Output the [x, y] coordinate of the center of the cell containing the given text.  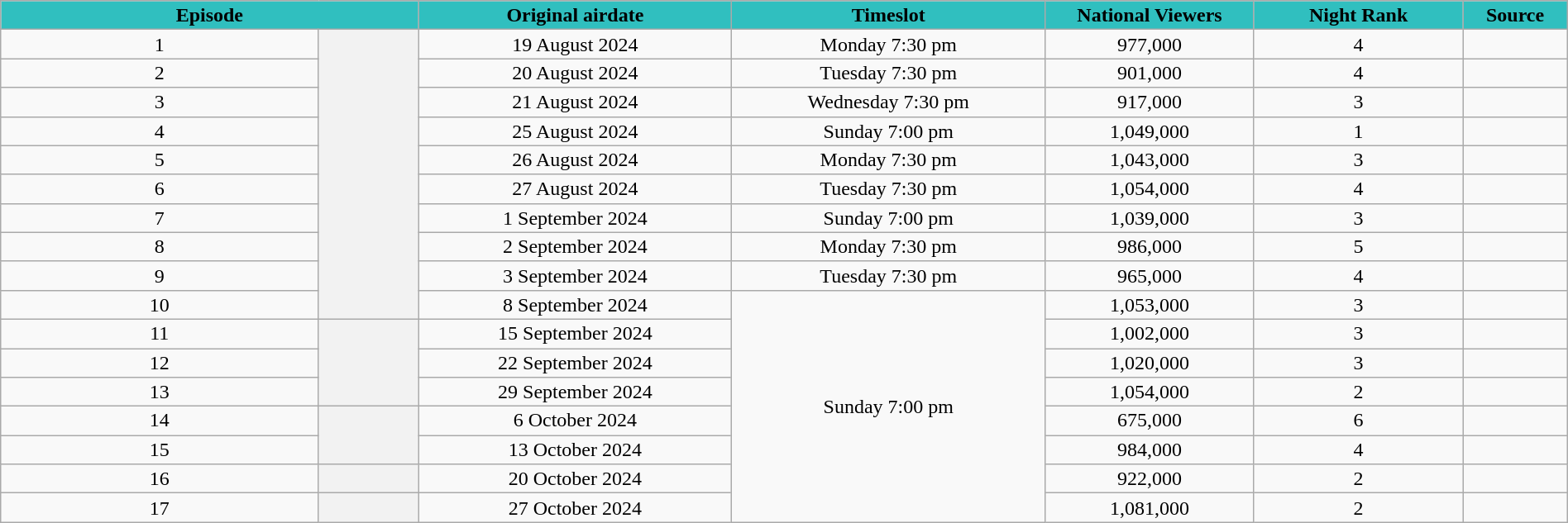
7 [160, 218]
1,049,000 [1150, 131]
12 [160, 364]
Wednesday 7:30 pm [888, 102]
27 August 2024 [576, 188]
984,000 [1150, 449]
21 August 2024 [576, 102]
13 [160, 392]
27 October 2024 [576, 507]
25 August 2024 [576, 131]
15 [160, 449]
1,053,000 [1150, 304]
20 August 2024 [576, 73]
11 [160, 334]
901,000 [1150, 73]
10 [160, 304]
1 September 2024 [576, 218]
22 September 2024 [576, 364]
6 October 2024 [576, 421]
917,000 [1150, 102]
8 September 2024 [576, 304]
Timeslot [888, 15]
1,081,000 [1150, 507]
Original airdate [576, 15]
14 [160, 421]
Source [1515, 15]
National Viewers [1150, 15]
20 October 2024 [576, 479]
17 [160, 507]
13 October 2024 [576, 449]
1,039,000 [1150, 218]
8 [160, 246]
1,020,000 [1150, 364]
26 August 2024 [576, 160]
29 September 2024 [576, 392]
986,000 [1150, 246]
965,000 [1150, 276]
1,043,000 [1150, 160]
1,002,000 [1150, 334]
3 September 2024 [576, 276]
922,000 [1150, 479]
675,000 [1150, 421]
Episode [210, 15]
15 September 2024 [576, 334]
9 [160, 276]
16 [160, 479]
2 September 2024 [576, 246]
977,000 [1150, 45]
19 August 2024 [576, 45]
Night Rank [1358, 15]
